From the cell containing the given text, extract its center point as (x, y) coordinate. 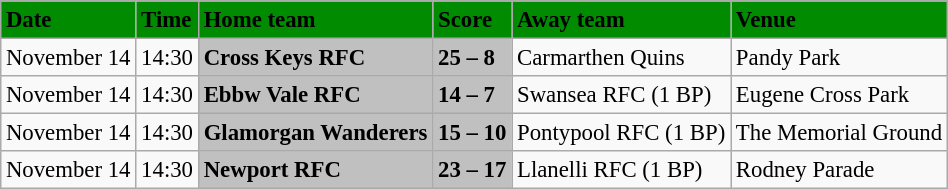
Pandy Park (840, 57)
14 – 7 (472, 95)
Score (472, 20)
Venue (840, 20)
25 – 8 (472, 57)
Llanelli RFC (1 BP) (622, 170)
Glamorgan Wanderers (315, 133)
Away team (622, 20)
Home team (315, 20)
Eugene Cross Park (840, 95)
Rodney Parade (840, 170)
Cross Keys RFC (315, 57)
Time (168, 20)
Pontypool RFC (1 BP) (622, 133)
Swansea RFC (1 BP) (622, 95)
Newport RFC (315, 170)
Ebbw Vale RFC (315, 95)
Carmarthen Quins (622, 57)
23 – 17 (472, 170)
Date (68, 20)
The Memorial Ground (840, 133)
15 – 10 (472, 133)
